Determine the [x, y] coordinate at the center of the cell enclosing the given text.  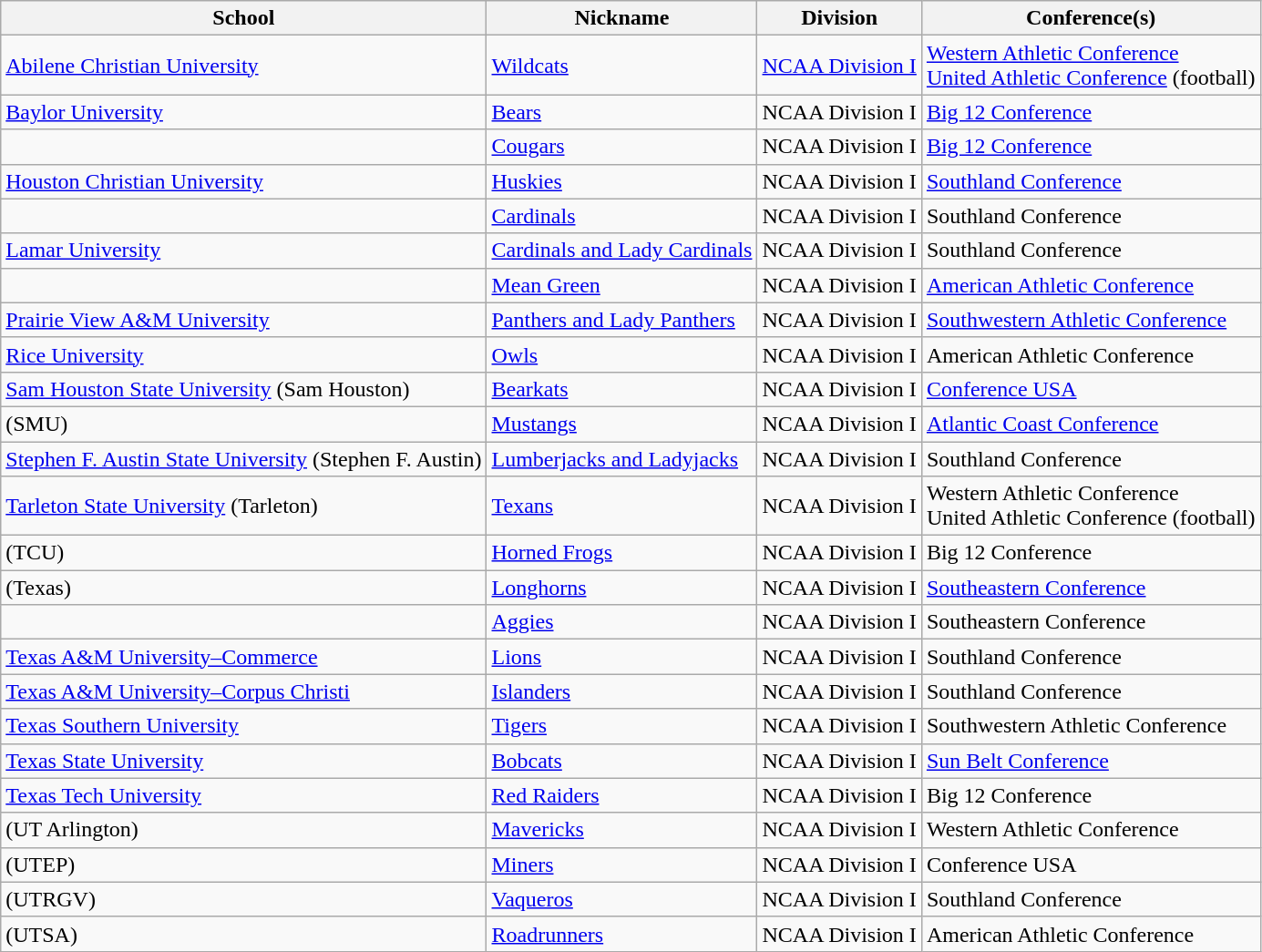
(UTRGV) [244, 899]
Sun Belt Conference [1091, 761]
Bobcats [621, 761]
Division [839, 18]
Houston Christian University [244, 181]
Texas Tech University [244, 795]
Texas A&M University–Corpus Christi [244, 691]
Lions [621, 657]
Texans [621, 507]
Tarleton State University (Tarleton) [244, 507]
Cardinals and Lady Cardinals [621, 251]
Rice University [244, 354]
Texas Southern University [244, 726]
Prairie View A&M University [244, 320]
Owls [621, 354]
Aggies [621, 622]
Texas A&M University–Commerce [244, 657]
Texas State University [244, 761]
Atlantic Coast Conference [1091, 424]
(SMU) [244, 424]
Panthers and Lady Panthers [621, 320]
(UT Arlington) [244, 830]
Mean Green [621, 285]
Huskies [621, 181]
Longhorns [621, 588]
School [244, 18]
Sam Houston State University (Sam Houston) [244, 389]
Bearkats [621, 389]
(Texas) [244, 588]
Roadrunners [621, 934]
Mustangs [621, 424]
(TCU) [244, 553]
Mavericks [621, 830]
Nickname [621, 18]
(UTEP) [244, 865]
Miners [621, 865]
Lamar University [244, 251]
Cougars [621, 147]
Wildcats [621, 66]
Lumberjacks and Ladyjacks [621, 458]
Red Raiders [621, 795]
Conference(s) [1091, 18]
(UTSA) [244, 934]
Bears [621, 112]
Vaqueros [621, 899]
Abilene Christian University [244, 66]
Western Athletic Conference [1091, 830]
Cardinals [621, 216]
Stephen F. Austin State University (Stephen F. Austin) [244, 458]
Baylor University [244, 112]
Islanders [621, 691]
Horned Frogs [621, 553]
Tigers [621, 726]
